Scan for the cell matching the given text and deliver its [X, Y] coordinate at center. 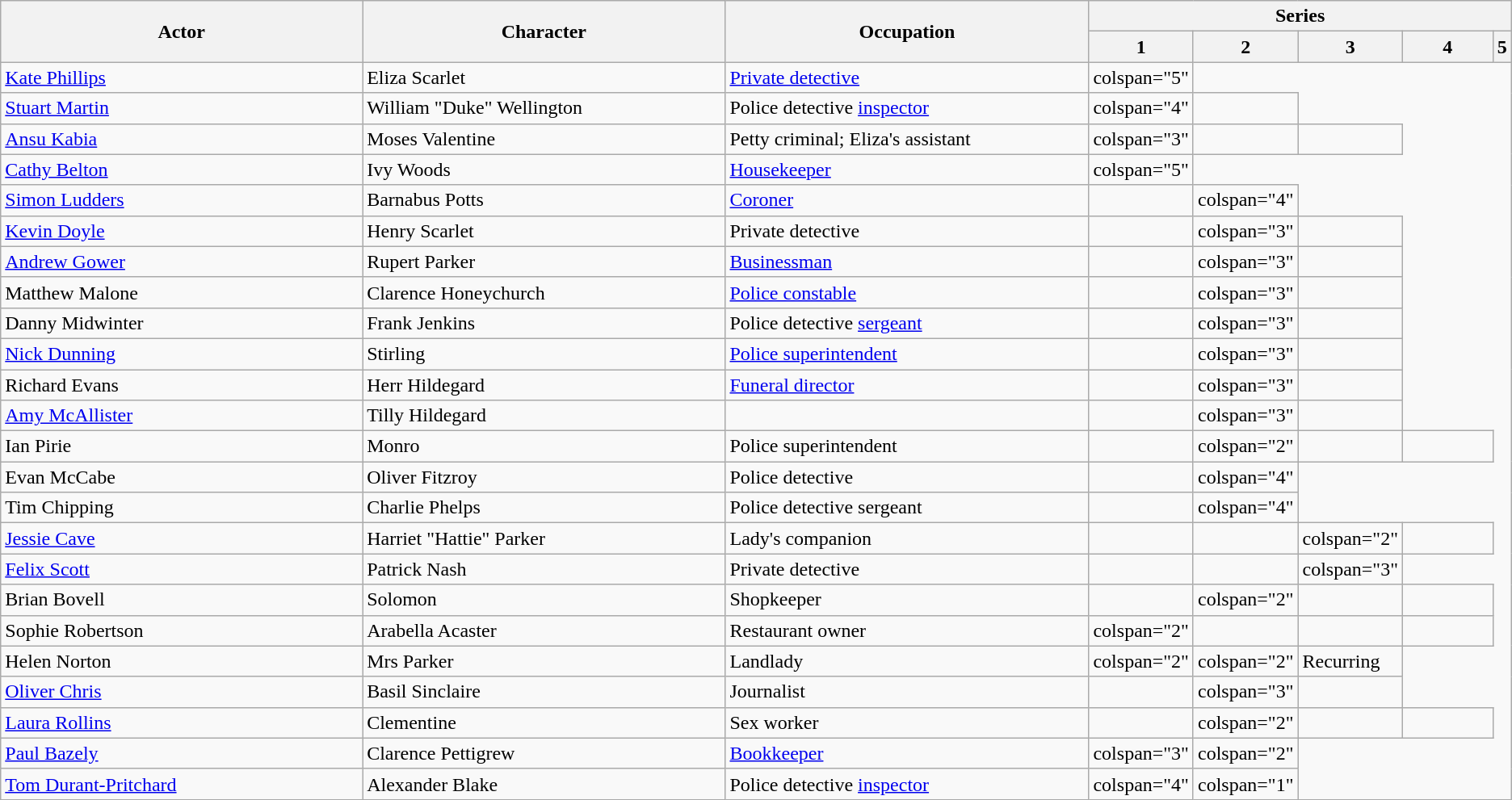
Clarence Honeychurch [544, 292]
Oliver Fitzroy [544, 477]
Patrick Nash [544, 569]
Bookkeeper [907, 753]
Police detective [907, 477]
colspan="1" [1245, 784]
Laura Rollins [182, 723]
Helen Norton [182, 661]
Sex worker [907, 723]
Brian Bovell [182, 600]
Andrew Gower [182, 262]
Oliver Chris [182, 692]
Stirling [544, 354]
Simon Ludders [182, 200]
Alexander Blake [544, 784]
Kevin Doyle [182, 231]
Coroner [907, 200]
Frank Jenkins [544, 323]
Clementine [544, 723]
Landlady [907, 661]
Police constable [907, 292]
Moses Valentine [544, 139]
Funeral director [907, 385]
4 [1447, 47]
Jessie Cave [182, 538]
Businessman [907, 262]
Tom Durant-Pritchard [182, 784]
Recurring [1350, 661]
Rupert Parker [544, 262]
Herr Hildegard [544, 385]
Restaurant owner [907, 630]
Petty criminal; Eliza's assistant [907, 139]
William "Duke" Wellington [544, 108]
Sophie Robertson [182, 630]
Kate Phillips [182, 77]
2 [1245, 47]
Matthew Malone [182, 292]
Arabella Acaster [544, 630]
3 [1350, 47]
5 [1502, 47]
Shopkeeper [907, 600]
Clarence Pettigrew [544, 753]
Occupation [907, 31]
Danny Midwinter [182, 323]
Monro [544, 446]
Ian Pirie [182, 446]
Actor [182, 31]
Mrs Parker [544, 661]
Solomon [544, 600]
Richard Evans [182, 385]
Paul Bazely [182, 753]
Stuart Martin [182, 108]
Housekeeper [907, 170]
Harriet "Hattie" Parker [544, 538]
Henry Scarlet [544, 231]
Series [1300, 16]
Nick Dunning [182, 354]
Evan McCabe [182, 477]
Lady's companion [907, 538]
1 [1141, 47]
Barnabus Potts [544, 200]
Journalist [907, 692]
Tim Chipping [182, 508]
Ansu Kabia [182, 139]
Eliza Scarlet [544, 77]
Cathy Belton [182, 170]
Tilly Hildegard [544, 416]
Charlie Phelps [544, 508]
Amy McAllister [182, 416]
Felix Scott [182, 569]
Ivy Woods [544, 170]
Basil Sinclaire [544, 692]
Character [544, 31]
